Scan for the cell matching the given text and deliver its (x, y) coordinate at center. 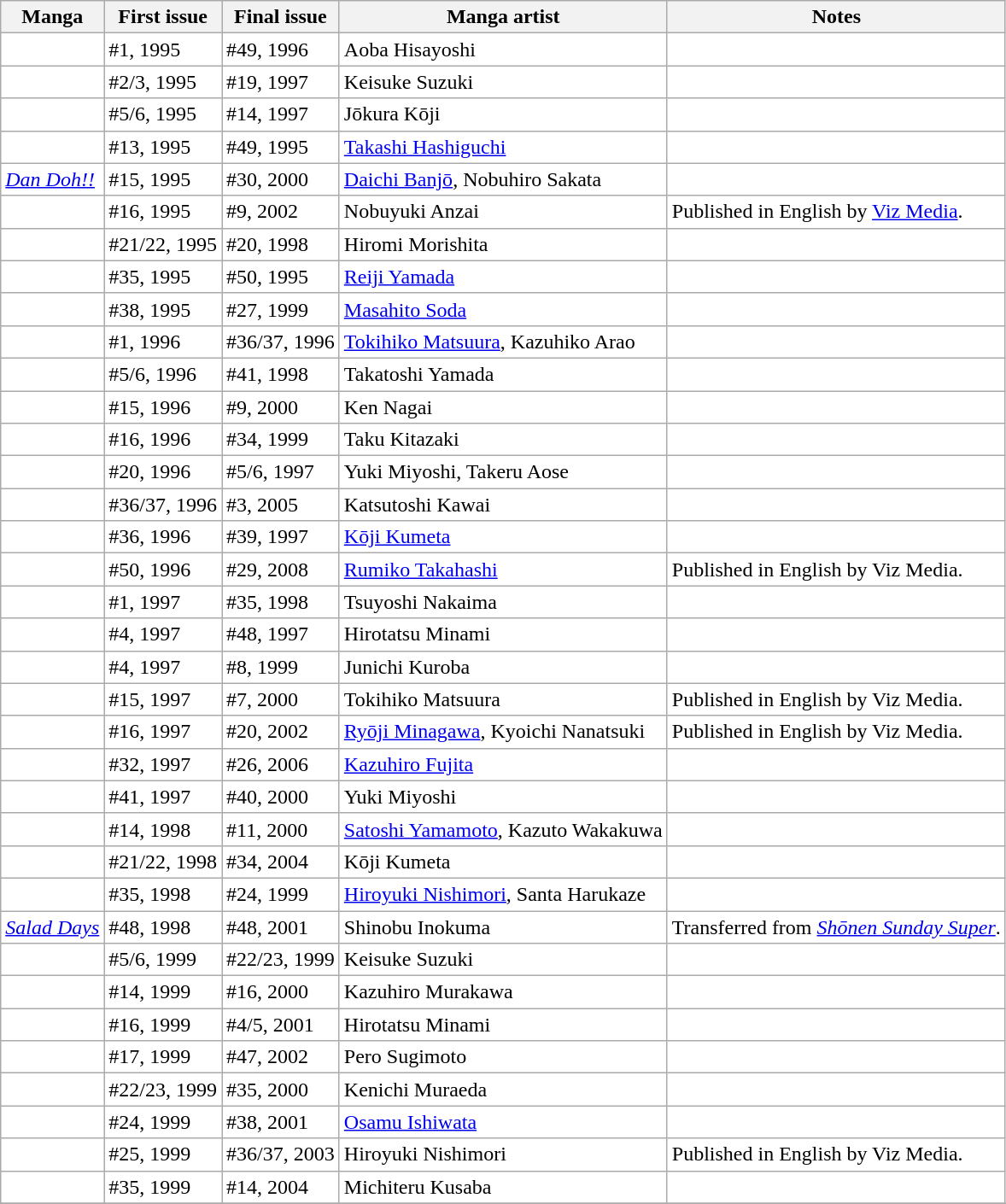
Tokihiko Matsuura, Kazuhiko Arao (503, 342)
Junichi Kuroba (503, 667)
Shinobu Inokuma (503, 926)
#15, 1997 (163, 699)
#29, 2008 (281, 570)
Osamu Ishiwata (503, 1122)
#32, 1997 (163, 764)
#40, 2000 (281, 797)
Salad Days (53, 926)
#17, 1999 (163, 1057)
#20, 2002 (281, 732)
#4/5, 2001 (281, 1025)
#21/22, 1995 (163, 244)
#21/22, 1998 (163, 862)
Daichi Banjō, Nobuhiro Sakata (503, 179)
Michiteru Kusaba (503, 1187)
Hiromi Morishita (503, 244)
Taku Kitazaki (503, 440)
Kazuhiro Fujita (503, 764)
#14, 2004 (281, 1187)
#35, 1999 (163, 1187)
#7, 2000 (281, 699)
#36/37, 2003 (281, 1154)
#30, 2000 (281, 179)
Pero Sugimoto (503, 1057)
#16, 1995 (163, 212)
First issue (163, 17)
Hiroyuki Nishimori, Santa Harukaze (503, 894)
#50, 1995 (281, 277)
#27, 1999 (281, 309)
#5/6, 1999 (163, 960)
Ken Nagai (503, 407)
Hiroyuki Nishimori (503, 1154)
#14, 1998 (163, 829)
Jōkura Kōji (503, 114)
#2/3, 1995 (163, 82)
#5/6, 1996 (163, 374)
#9, 2002 (281, 212)
#15, 1995 (163, 179)
Aoba Hisayoshi (503, 50)
Nobuyuki Anzai (503, 212)
Takashi Hashiguchi (503, 147)
#36, 1996 (163, 537)
#48, 1997 (281, 634)
#41, 1997 (163, 797)
Tokihiko Matsuura (503, 699)
Manga (53, 17)
#19, 1997 (281, 82)
#15, 1996 (163, 407)
#34, 1999 (281, 440)
#38, 2001 (281, 1122)
Transferred from Shōnen Sunday Super. (836, 926)
#50, 1996 (163, 570)
#1, 1997 (163, 602)
Dan Doh!! (53, 179)
#38, 1995 (163, 309)
#9, 2000 (281, 407)
Rumiko Takahashi (503, 570)
#1, 1995 (163, 50)
#16, 1999 (163, 1025)
#49, 1995 (281, 147)
Kazuhiro Murakawa (503, 992)
#3, 2005 (281, 505)
Takatoshi Yamada (503, 374)
Final issue (281, 17)
Yuki Miyoshi (503, 797)
#25, 1999 (163, 1154)
Katsutoshi Kawai (503, 505)
#26, 2006 (281, 764)
Manga artist (503, 17)
#5/6, 1997 (281, 472)
Notes (836, 17)
#35, 1995 (163, 277)
#5/6, 1995 (163, 114)
#1, 1996 (163, 342)
#41, 1998 (281, 374)
Yuki Miyoshi, Takeru Aose (503, 472)
Masahito Soda (503, 309)
#14, 1999 (163, 992)
#49, 1996 (281, 50)
#48, 1998 (163, 926)
Reiji Yamada (503, 277)
#8, 1999 (281, 667)
#16, 2000 (281, 992)
Satoshi Yamamoto, Kazuto Wakakuwa (503, 829)
#14, 1997 (281, 114)
#34, 2004 (281, 862)
#47, 2002 (281, 1057)
#35, 2000 (281, 1090)
#39, 1997 (281, 537)
Kenichi Muraeda (503, 1090)
#13, 1995 (163, 147)
Ryōji Minagawa, Kyoichi Nanatsuki (503, 732)
Tsuyoshi Nakaima (503, 602)
#20, 1998 (281, 244)
#16, 1997 (163, 732)
#20, 1996 (163, 472)
#16, 1996 (163, 440)
#11, 2000 (281, 829)
#48, 2001 (281, 926)
